For the text-containing cell, return its midpoint in [X, Y] coordinate format. 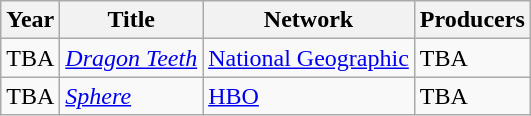
HBO [309, 96]
Title [132, 20]
Dragon Teeth [132, 58]
Producers [472, 20]
Network [309, 20]
National Geographic [309, 58]
Year [30, 20]
Sphere [132, 96]
